Scan for the cell matching the given text and deliver its [x, y] coordinate at center. 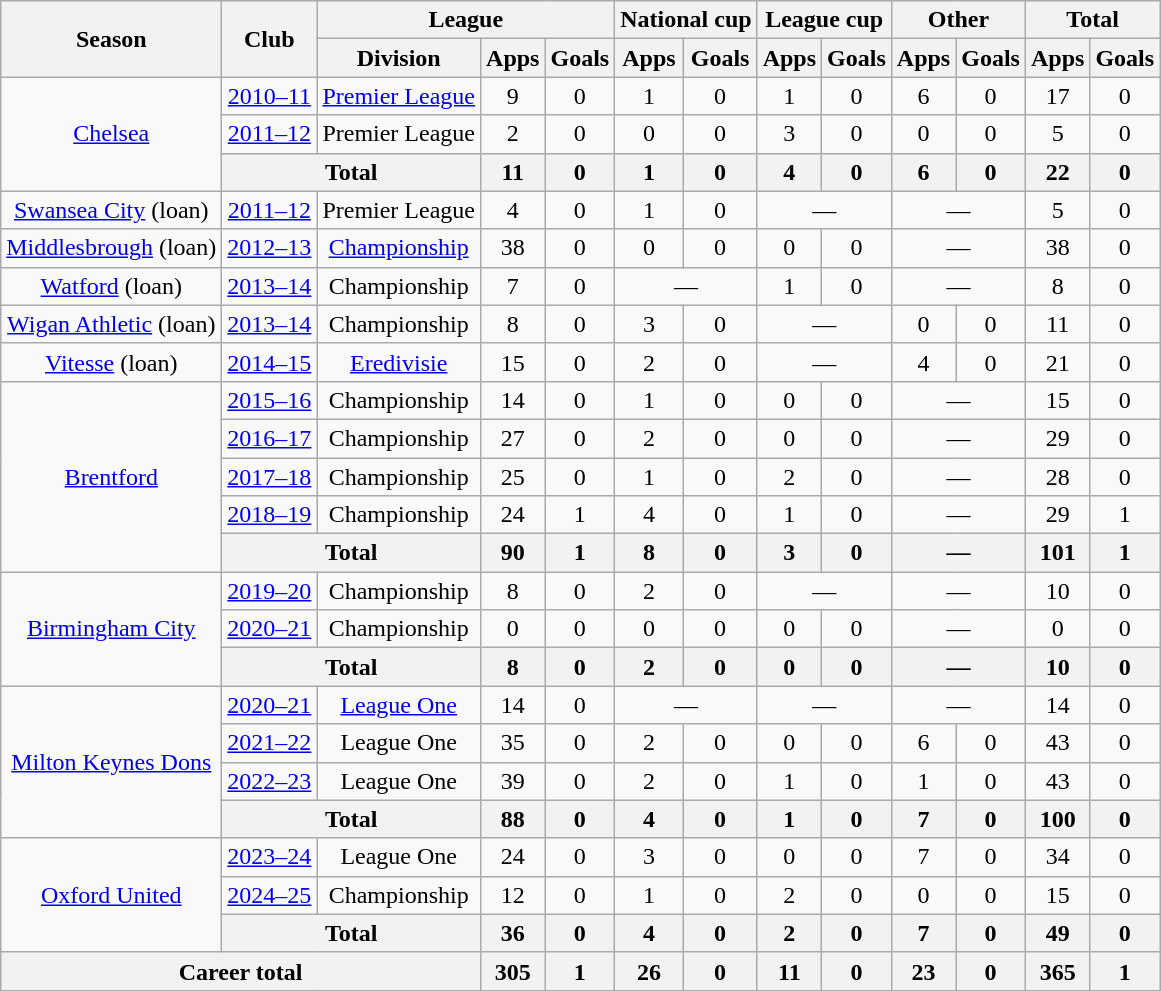
Middlesbrough (loan) [112, 248]
26 [649, 971]
28 [1057, 477]
25 [513, 477]
101 [1057, 553]
2022–23 [270, 781]
League [466, 20]
Eredivisie [399, 362]
39 [513, 781]
365 [1057, 971]
17 [1057, 96]
27 [513, 438]
Season [112, 39]
Wigan Athletic (loan) [112, 324]
2024–25 [270, 895]
2017–18 [270, 477]
Club [270, 39]
Division [399, 58]
36 [513, 933]
305 [513, 971]
Watford (loan) [112, 286]
2014–15 [270, 362]
Career total [241, 971]
2018–19 [270, 515]
2010–11 [270, 96]
9 [513, 96]
Other [958, 20]
Swansea City (loan) [112, 210]
88 [513, 819]
90 [513, 553]
2016–17 [270, 438]
Oxford United [112, 895]
2021–22 [270, 743]
34 [1057, 857]
49 [1057, 933]
100 [1057, 819]
League cup [824, 20]
2015–16 [270, 400]
23 [923, 971]
12 [513, 895]
National cup [686, 20]
Brentford [112, 476]
22 [1057, 172]
35 [513, 743]
2023–24 [270, 857]
Birmingham City [112, 629]
2012–13 [270, 248]
2019–20 [270, 591]
Milton Keynes Dons [112, 762]
Chelsea [112, 134]
21 [1057, 362]
Vitesse (loan) [112, 362]
